Pinpoint the cell where the given text exists, returning its (X, Y) midpoint coordinate. 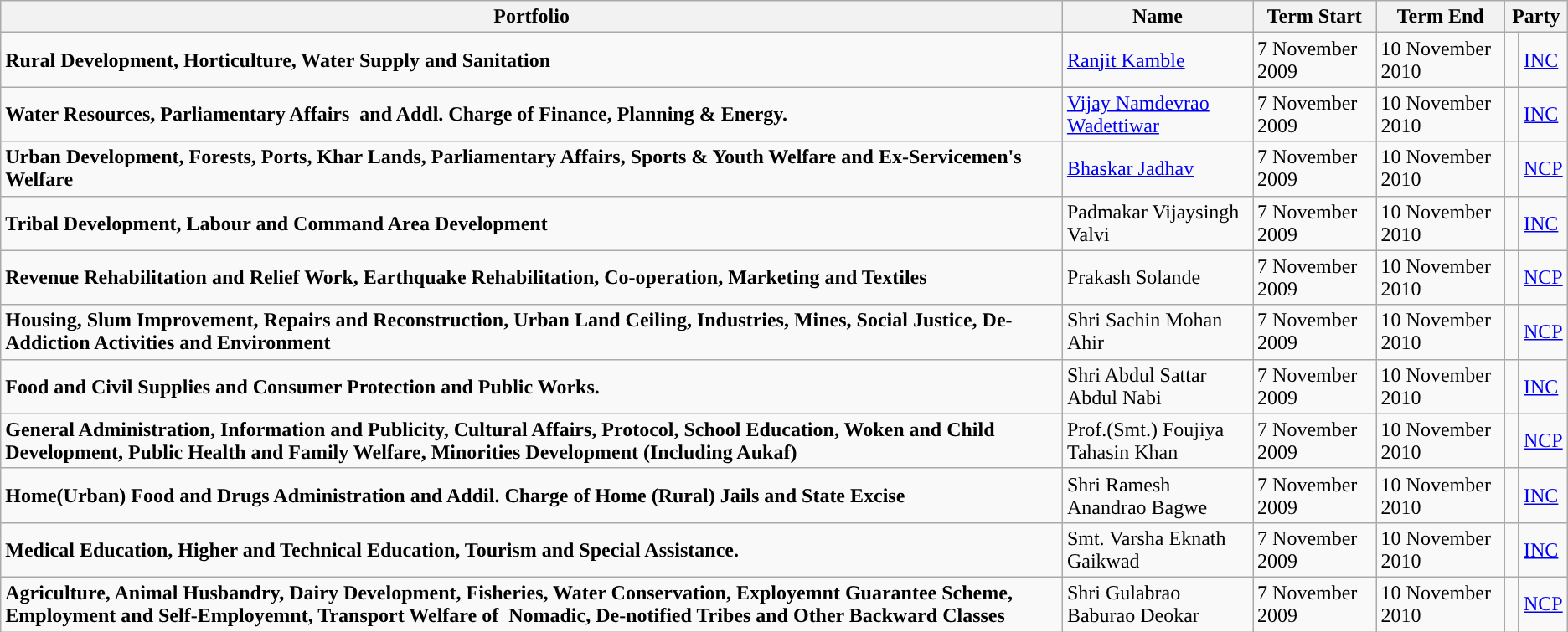
Shri Abdul Sattar Abdul Nabi (1158, 387)
Shri Sachin Mohan Ahir (1158, 331)
Medical Education, Higher and Technical Education, Tourism and Special Assistance. (532, 549)
Bhaskar Jadhav (1158, 169)
Term End (1441, 17)
Padmakar Vijaysingh Valvi (1158, 223)
Party (1536, 17)
Food and Civil Supplies and Consumer Protection and Public Works. (532, 387)
Housing, Slum Improvement, Repairs and Reconstruction, Urban Land Ceiling, Industries, Mines, Social Justice, De-Addiction Activities and Environment (532, 331)
Rural Development, Horticulture, Water Supply and Sanitation (532, 60)
Shri Gulabrao Baburao Deokar (1158, 604)
Name (1158, 17)
Prakash Solande (1158, 278)
Water Resources, Parliamentary Affairs and Addl. Charge of Finance, Planning & Energy. (532, 114)
Home(Urban) Food and Drugs Administration and Addil. Charge of Home (Rural) Jails and State Excise (532, 496)
Tribal Development, Labour and Command Area Development (532, 223)
Prof.(Smt.) Foujiya Tahasin Khan (1158, 440)
Portfolio (532, 17)
Term Start (1315, 17)
Smt. Varsha Eknath Gaikwad (1158, 549)
Urban Development, Forests, Ports, Khar Lands, Parliamentary Affairs, Sports & Youth Welfare and Ex-Servicemen's Welfare (532, 169)
Shri Ramesh Anandrao Bagwe (1158, 496)
Vijay Namdevrao Wadettiwar (1158, 114)
Revenue Rehabilitation and Relief Work, Earthquake Rehabilitation, Co-operation, Marketing and Textiles (532, 278)
Ranjit Kamble (1158, 60)
